Provide the (X, Y) coordinate of the cell's center where the given text is located.  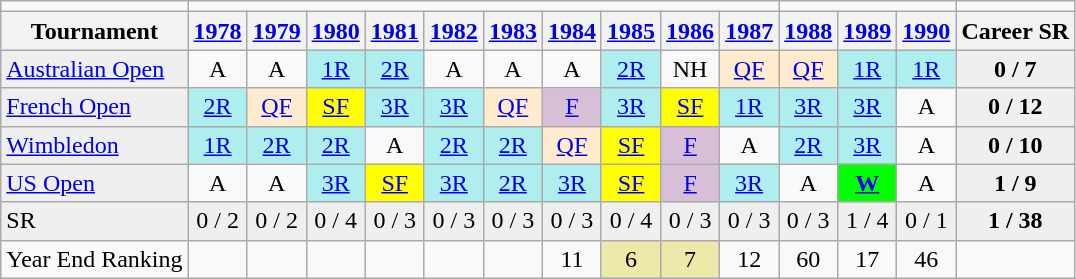
1986 (690, 31)
0 / 1 (926, 221)
US Open (94, 183)
W (868, 183)
1984 (572, 31)
1988 (808, 31)
1979 (276, 31)
1980 (336, 31)
60 (808, 259)
Australian Open (94, 69)
1 / 38 (1016, 221)
1978 (218, 31)
1982 (454, 31)
0 / 7 (1016, 69)
1987 (750, 31)
1985 (630, 31)
French Open (94, 107)
1 / 9 (1016, 183)
NH (690, 69)
1990 (926, 31)
1989 (868, 31)
7 (690, 259)
Tournament (94, 31)
0 / 10 (1016, 145)
46 (926, 259)
12 (750, 259)
Career SR (1016, 31)
17 (868, 259)
1983 (512, 31)
Year End Ranking (94, 259)
SR (94, 221)
6 (630, 259)
1 / 4 (868, 221)
Wimbledon (94, 145)
0 / 12 (1016, 107)
1981 (394, 31)
11 (572, 259)
